Locate the cell with the specified text and output its [X, Y] center coordinate. 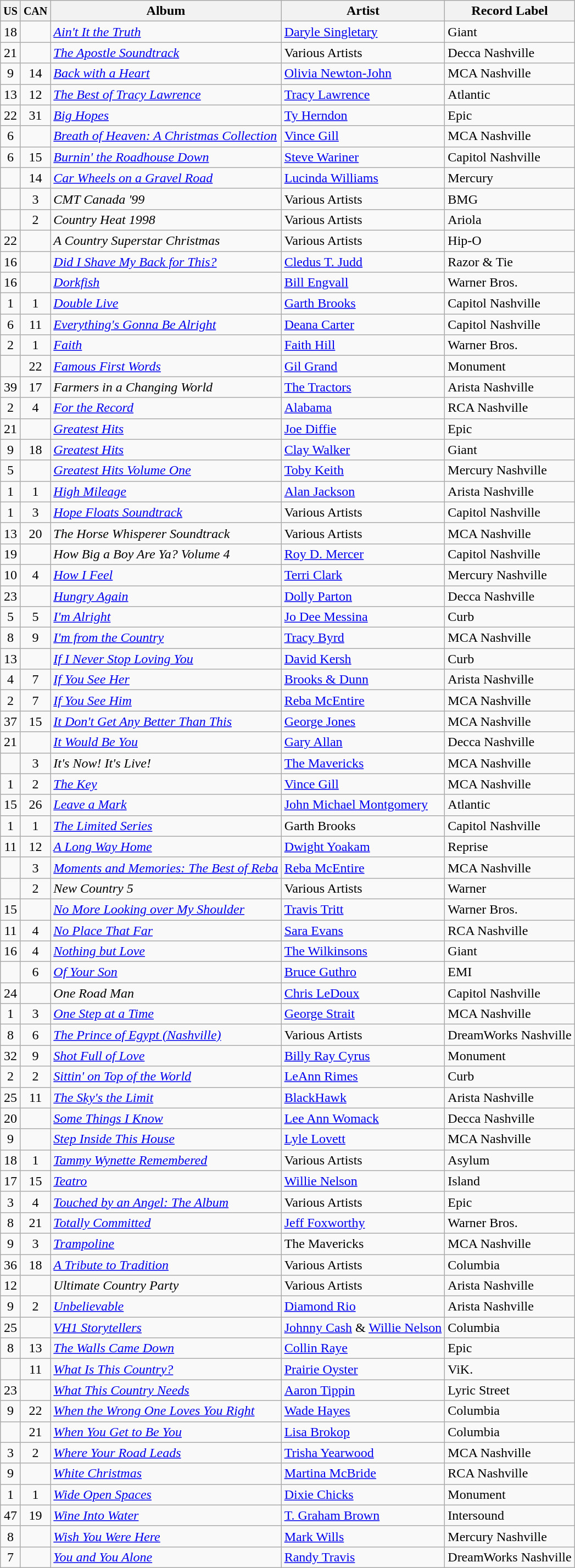
Artist [363, 11]
Diamond Rio [363, 1307]
No More Looking over My Shoulder [166, 909]
Teatro [166, 1181]
Farmers in a Changing World [166, 387]
Jeff Foxworthy [363, 1223]
It Would Be You [166, 742]
Faith [166, 345]
Bruce Guthro [363, 972]
George Jones [363, 721]
The Key [166, 784]
Ty Herndon [363, 115]
Tammy Wynette Remembered [166, 1160]
BlackHawk [363, 1097]
CMT Canada '99 [166, 199]
If You See Her [166, 680]
47 [11, 1515]
The Best of Tracy Lawrence [166, 94]
Famous First Words [166, 366]
Dixie Chicks [363, 1494]
Hip-O [510, 240]
Trampoline [166, 1244]
Greatest Hits Volume One [166, 471]
It's Now! It's Live! [166, 763]
Hungry Again [166, 596]
LeAnn Rimes [363, 1077]
Where Your Road Leads [166, 1453]
Lyle Lovett [363, 1139]
No Place That Far [166, 931]
Nothing but Love [166, 951]
Razor & Tie [510, 262]
Olivia Newton-John [363, 74]
Dorkfish [166, 283]
CAN [35, 11]
ViK. [510, 1369]
Some Things I Know [166, 1118]
When the Wrong One Loves You Right [166, 1411]
24 [11, 993]
Wide Open Spaces [166, 1494]
Lisa Brokop [363, 1432]
Toby Keith [363, 471]
Jo Dee Messina [363, 617]
Ain't It the Truth [166, 32]
Of Your Son [166, 972]
Joe Diffie [363, 429]
Mercury [510, 178]
A Tribute to Tradition [166, 1264]
How Big a Boy Are Ya? Volume 4 [166, 554]
Wine Into Water [166, 1515]
The Sky's the Limit [166, 1097]
32 [11, 1056]
Clay Walker [363, 450]
The Limited Series [166, 826]
Prairie Oyster [363, 1369]
Aaron Tippin [363, 1390]
John Michael Montgomery [363, 805]
Car Wheels on a Gravel Road [166, 178]
Chris LeDoux [363, 993]
Martina McBride [363, 1474]
Dolly Parton [363, 596]
Step Inside This House [166, 1139]
Cledus T. Judd [363, 262]
The Tractors [363, 387]
Mark Wills [363, 1536]
The Wilkinsons [363, 951]
Double Live [166, 304]
George Strait [363, 1014]
T. Graham Brown [363, 1515]
You and You Alone [166, 1557]
Dwight Yoakam [363, 847]
If You See Him [166, 701]
The Horse Whisperer Soundtrack [166, 533]
VH1 Storytellers [166, 1328]
31 [35, 115]
Tracy Lawrence [363, 94]
The Apostle Soundtrack [166, 53]
A Country Superstar Christmas [166, 240]
Leave a Mark [166, 805]
26 [35, 805]
Faith Hill [363, 345]
Reprise [510, 847]
If I Never Stop Loving You [166, 659]
Unbelievable [166, 1307]
For the Record [166, 408]
Breath of Heaven: A Christmas Collection [166, 136]
Gary Allan [363, 742]
White Christmas [166, 1474]
Daryle Singletary [363, 32]
Roy D. Mercer [363, 554]
Shot Full of Love [166, 1056]
Album [166, 11]
Touched by an Angel: The Album [166, 1202]
Did I Shave My Back for This? [166, 262]
Billy Ray Cyrus [363, 1056]
Deana Carter [363, 324]
Everything's Gonna Be Alright [166, 324]
What Is This Country? [166, 1369]
One Step at a Time [166, 1014]
Ultimate Country Party [166, 1286]
Travis Tritt [363, 909]
10 [11, 575]
39 [11, 387]
New Country 5 [166, 888]
A Long Way Home [166, 847]
Lee Ann Womack [363, 1118]
Totally Committed [166, 1223]
Country Heat 1998 [166, 220]
Back with a Heart [166, 74]
US [11, 11]
37 [11, 721]
One Road Man [166, 993]
Moments and Memories: The Best of Reba [166, 867]
Lyric Street [510, 1390]
Ariola [510, 220]
Sittin' on Top of the World [166, 1077]
Alabama [363, 408]
Sara Evans [363, 931]
Record Label [510, 11]
Island [510, 1181]
BMG [510, 199]
High Mileage [166, 491]
The Prince of Egypt (Nashville) [166, 1035]
Wade Hayes [363, 1411]
Brooks & Dunn [363, 680]
Lucinda Williams [363, 178]
Alan Jackson [363, 491]
It Don't Get Any Better Than This [166, 721]
How I Feel [166, 575]
EMI [510, 972]
36 [11, 1264]
Terri Clark [363, 575]
Randy Travis [363, 1557]
Hope Floats Soundtrack [166, 512]
The Walls Came Down [166, 1348]
Intersound [510, 1515]
Trisha Yearwood [363, 1453]
When You Get to Be You [166, 1432]
What This Country Needs [166, 1390]
Gil Grand [363, 366]
Warner [510, 888]
Tracy Byrd [363, 638]
I'm Alright [166, 617]
Collin Raye [363, 1348]
I'm from the Country [166, 638]
Steve Wariner [363, 157]
Bill Engvall [363, 283]
Willie Nelson [363, 1181]
Wish You Were Here [166, 1536]
David Kersh [363, 659]
Johnny Cash & Willie Nelson [363, 1328]
Burnin' the Roadhouse Down [166, 157]
Asylum [510, 1160]
Big Hopes [166, 115]
